Return the (x, y) coordinate for the center point of the cell that contains the specified text.  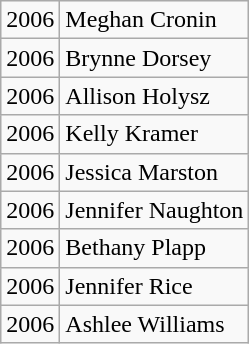
Brynne Dorsey (154, 58)
Jessica Marston (154, 172)
Bethany Plapp (154, 248)
Jennifer Naughton (154, 210)
Allison Holysz (154, 96)
Ashlee Williams (154, 324)
Kelly Kramer (154, 134)
Meghan Cronin (154, 20)
Jennifer Rice (154, 286)
